Find where the given text appears and provide that cell's center as [x, y] coordinate. 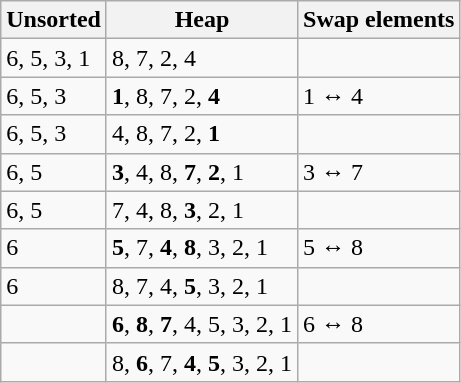
Swap elements [379, 20]
6, 8, 7, 4, 5, 3, 2, 1 [202, 324]
3 ↔ 7 [379, 172]
8, 7, 4, 5, 3, 2, 1 [202, 286]
8, 7, 2, 4 [202, 58]
1 ↔ 4 [379, 96]
Heap [202, 20]
5, 7, 4, 8, 3, 2, 1 [202, 248]
Unsorted [54, 20]
6, 5, 3, 1 [54, 58]
4, 8, 7, 2, 1 [202, 134]
3, 4, 8, 7, 2, 1 [202, 172]
5 ↔ 8 [379, 248]
1, 8, 7, 2, 4 [202, 96]
7, 4, 8, 3, 2, 1 [202, 210]
8, 6, 7, 4, 5, 3, 2, 1 [202, 362]
6 ↔ 8 [379, 324]
